Return [x, y] of the center of cell containing provided text 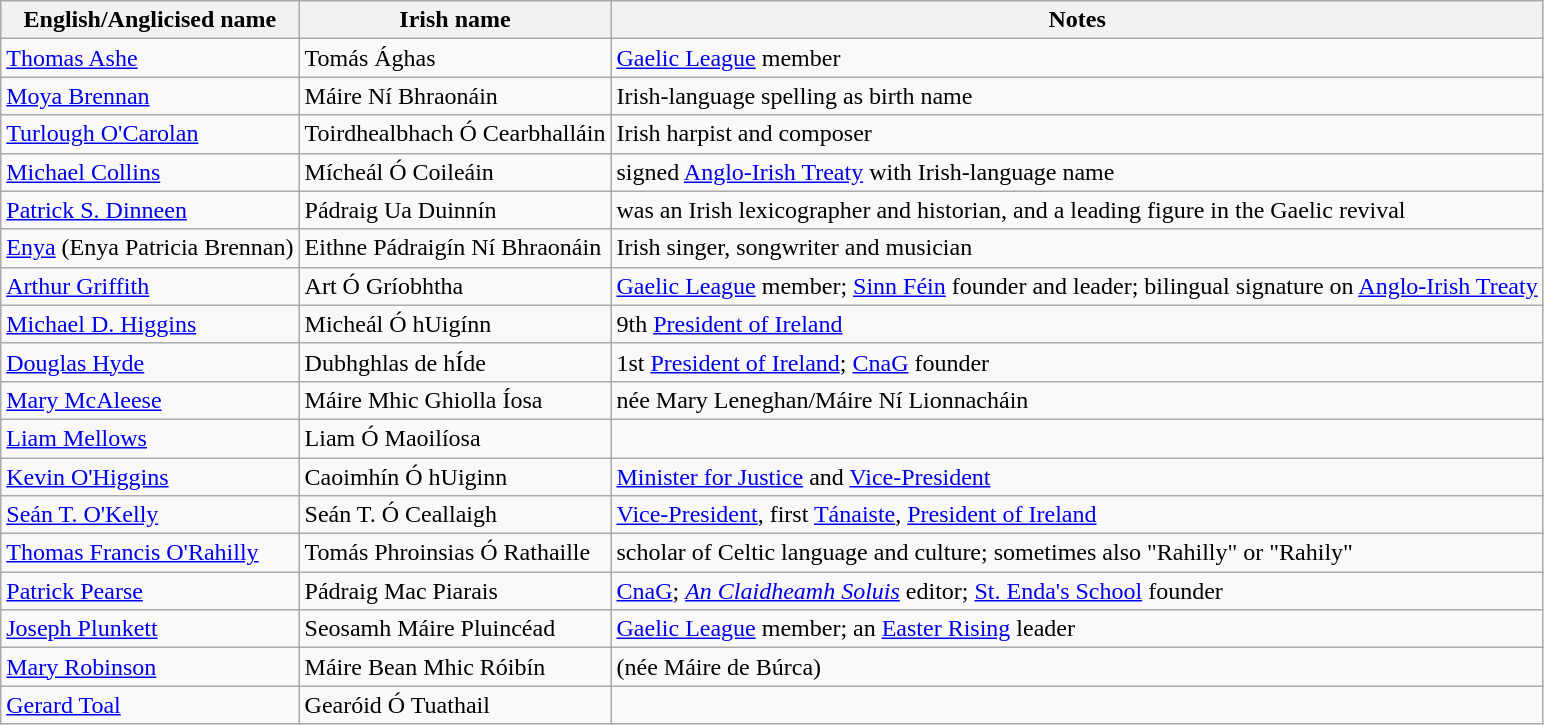
Gaelic League member; an Easter Rising leader [1077, 629]
Mícheál Ó Coileáin [455, 172]
Irish-language spelling as birth name [1077, 96]
Gaelic League member; Sinn Féin founder and leader; bilingual signature on Anglo-Irish Treaty [1077, 286]
Mary Robinson [150, 667]
Michael Collins [150, 172]
Mary McAleese [150, 400]
Turlough O'Carolan [150, 134]
Tomás Ághas [455, 58]
Toirdhealbhach Ó Cearbhalláin [455, 134]
Notes [1077, 20]
Kevin O'Higgins [150, 477]
Art Ó Gríobhtha [455, 286]
née Mary Leneghan/Máire Ní Lionnacháin [1077, 400]
Minister for Justice and Vice-President [1077, 477]
Gaelic League member [1077, 58]
Máire Ní Bhraonáin [455, 96]
Thomas Ashe [150, 58]
signed Anglo-Irish Treaty with Irish-language name [1077, 172]
Seán T. O'Kelly [150, 515]
Irish singer, songwriter and musician [1077, 248]
Caoimhín Ó hUiginn [455, 477]
Liam Ó Maoilíosa [455, 438]
Pádraig Ua Duinnín [455, 210]
CnaG; An Claidheamh Soluis editor; St. Enda's School founder [1077, 591]
1st President of Ireland; CnaG founder [1077, 362]
Patrick Pearse [150, 591]
Michael D. Higgins [150, 324]
Seán T. Ó Ceallaigh [455, 515]
Tomás Phroinsias Ó Rathaille [455, 553]
Gearóid Ó Tuathail [455, 705]
Gerard Toal [150, 705]
Liam Mellows [150, 438]
Patrick S. Dinneen [150, 210]
Vice-President, first Tánaiste, President of Ireland [1077, 515]
Irish name [455, 20]
(née Máire de Búrca) [1077, 667]
Máire Mhic Ghiolla Íosa [455, 400]
Moya Brennan [150, 96]
Irish harpist and composer [1077, 134]
Micheál Ó hUigínn [455, 324]
Douglas Hyde [150, 362]
Eithne Pádraigín Ní Bhraonáin [455, 248]
Pádraig Mac Piarais [455, 591]
Joseph Plunkett [150, 629]
scholar of Celtic language and culture; sometimes also "Rahilly" or "Rahily" [1077, 553]
Thomas Francis O'Rahilly [150, 553]
Enya (Enya Patricia Brennan) [150, 248]
Seosamh Máire Pluincéad [455, 629]
9th President of Ireland [1077, 324]
was an Irish lexicographer and historian, and a leading figure in the Gaelic revival [1077, 210]
English/Anglicised name [150, 20]
Dubhghlas de hÍde [455, 362]
Arthur Griffith [150, 286]
Máire Bean Mhic Róibín [455, 667]
